From the cell containing the given text, extract its center point as (X, Y) coordinate. 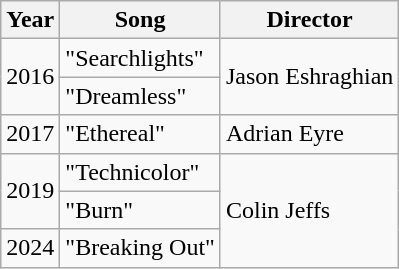
Song (140, 20)
2017 (30, 134)
"Breaking Out" (140, 248)
Adrian Eyre (309, 134)
"Dreamless" (140, 96)
"Technicolor" (140, 172)
"Searchlights" (140, 58)
"Ethereal" (140, 134)
2024 (30, 248)
2016 (30, 77)
Director (309, 20)
"Burn" (140, 210)
Jason Eshraghian (309, 77)
Year (30, 20)
2019 (30, 191)
Colin Jeffs (309, 210)
